Return [x, y] of the center of cell containing provided text 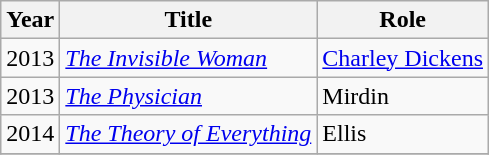
Year [30, 20]
Title [188, 20]
Ellis [403, 134]
Mirdin [403, 96]
The Invisible Woman [188, 58]
2014 [30, 134]
Charley Dickens [403, 58]
The Theory of Everything [188, 134]
The Physician [188, 96]
Role [403, 20]
